Provide the (X, Y) coordinate of the cell's center where the given text is located.  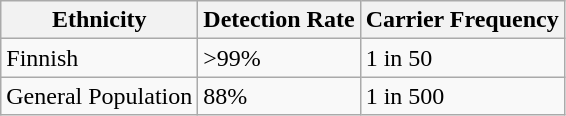
General Population (100, 96)
1 in 50 (462, 58)
Carrier Frequency (462, 20)
88% (279, 96)
Detection Rate (279, 20)
Ethnicity (100, 20)
>99% (279, 58)
Finnish (100, 58)
1 in 500 (462, 96)
